From the cell containing the given text, extract its center point as [X, Y] coordinate. 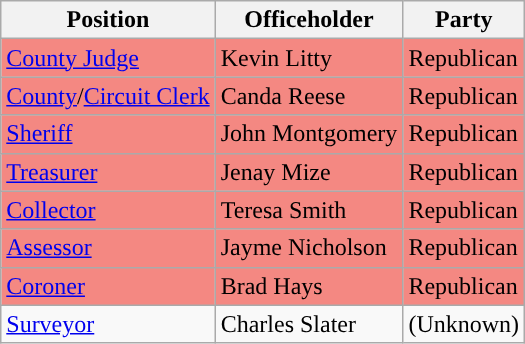
County Judge [108, 58]
Position [108, 20]
County/Circuit Clerk [108, 96]
John Montgomery [309, 134]
Teresa Smith [309, 210]
Kevin Litty [309, 58]
Treasurer [108, 172]
Canda Reese [309, 96]
Coroner [108, 286]
Officeholder [309, 20]
(Unknown) [464, 324]
Surveyor [108, 324]
Sheriff [108, 134]
Jenay Mize [309, 172]
Brad Hays [309, 286]
Assessor [108, 248]
Jayme Nicholson [309, 248]
Collector [108, 210]
Charles Slater [309, 324]
Party [464, 20]
